Capture the cell that displays the provided text and extract its [x, y] central coordinate. 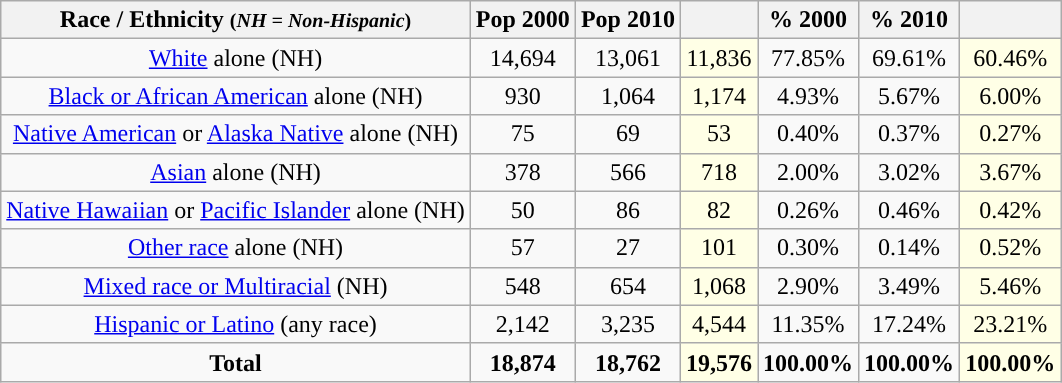
69.61% [910, 58]
14,694 [522, 58]
0.27% [1010, 134]
718 [718, 172]
0.42% [1010, 210]
930 [522, 96]
3,235 [628, 324]
3.67% [1010, 172]
654 [628, 286]
Native Hawaiian or Pacific Islander alone (NH) [236, 210]
4.93% [808, 96]
82 [718, 210]
1,064 [628, 96]
Race / Ethnicity (NH = Non-Hispanic) [236, 20]
0.14% [910, 248]
75 [522, 134]
5.46% [1010, 286]
11.35% [808, 324]
2,142 [522, 324]
Pop 2000 [522, 20]
4,544 [718, 324]
5.67% [910, 96]
Pop 2010 [628, 20]
13,061 [628, 58]
11,836 [718, 58]
77.85% [808, 58]
0.37% [910, 134]
White alone (NH) [236, 58]
19,576 [718, 362]
57 [522, 248]
0.40% [808, 134]
1,174 [718, 96]
Hispanic or Latino (any race) [236, 324]
% 2010 [910, 20]
2.90% [808, 286]
18,874 [522, 362]
69 [628, 134]
0.26% [808, 210]
1,068 [718, 286]
Mixed race or Multiracial (NH) [236, 286]
50 [522, 210]
Total [236, 362]
Native American or Alaska Native alone (NH) [236, 134]
101 [718, 248]
Black or African American alone (NH) [236, 96]
27 [628, 248]
86 [628, 210]
Other race alone (NH) [236, 248]
6.00% [1010, 96]
2.00% [808, 172]
0.30% [808, 248]
0.52% [1010, 248]
% 2000 [808, 20]
548 [522, 286]
Asian alone (NH) [236, 172]
3.02% [910, 172]
0.46% [910, 210]
23.21% [1010, 324]
18,762 [628, 362]
53 [718, 134]
17.24% [910, 324]
378 [522, 172]
60.46% [1010, 58]
3.49% [910, 286]
566 [628, 172]
